Output the [X, Y] coordinate of the center of the cell containing the given text.  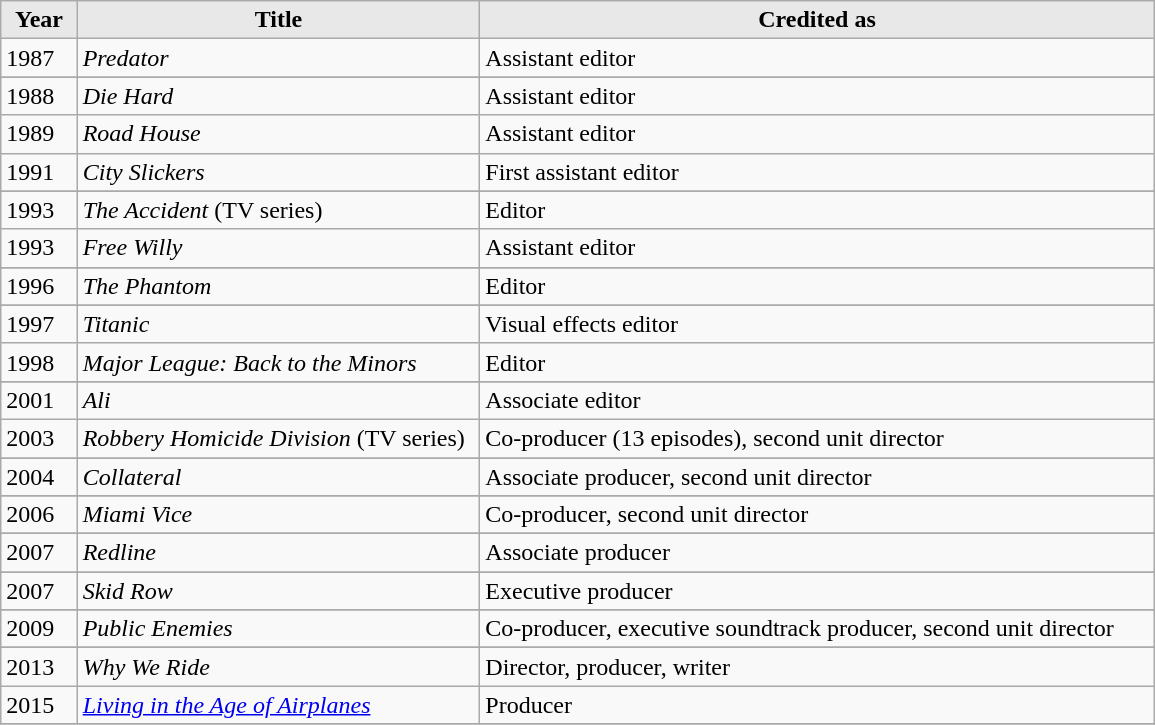
2013 [39, 667]
2004 [39, 477]
Road House [278, 134]
Living in the Age of Airplanes [278, 705]
Producer [817, 705]
1996 [39, 286]
Titanic [278, 324]
Major League: Back to the Minors [278, 362]
1997 [39, 324]
Credited as [817, 20]
Free Willy [278, 248]
1998 [39, 362]
Co-producer, second unit director [817, 515]
Ali [278, 400]
Robbery Homicide Division (TV series) [278, 438]
The Accident (TV series) [278, 210]
Collateral [278, 477]
Year [39, 20]
Co-producer (13 episodes), second unit director [817, 438]
Executive producer [817, 591]
City Slickers [278, 172]
1991 [39, 172]
Skid Row [278, 591]
Associate producer, second unit director [817, 477]
The Phantom [278, 286]
Title [278, 20]
2001 [39, 400]
Public Enemies [278, 629]
Why We Ride [278, 667]
2009 [39, 629]
2003 [39, 438]
Visual effects editor [817, 324]
Die Hard [278, 96]
Miami Vice [278, 515]
Director, producer, writer [817, 667]
Associate producer [817, 553]
1988 [39, 96]
1989 [39, 134]
Redline [278, 553]
2006 [39, 515]
Associate editor [817, 400]
Co-producer, executive soundtrack producer, second unit director [817, 629]
Predator [278, 58]
1987 [39, 58]
2015 [39, 705]
First assistant editor [817, 172]
